Pinpoint the cell where the given text exists, returning its [x, y] midpoint coordinate. 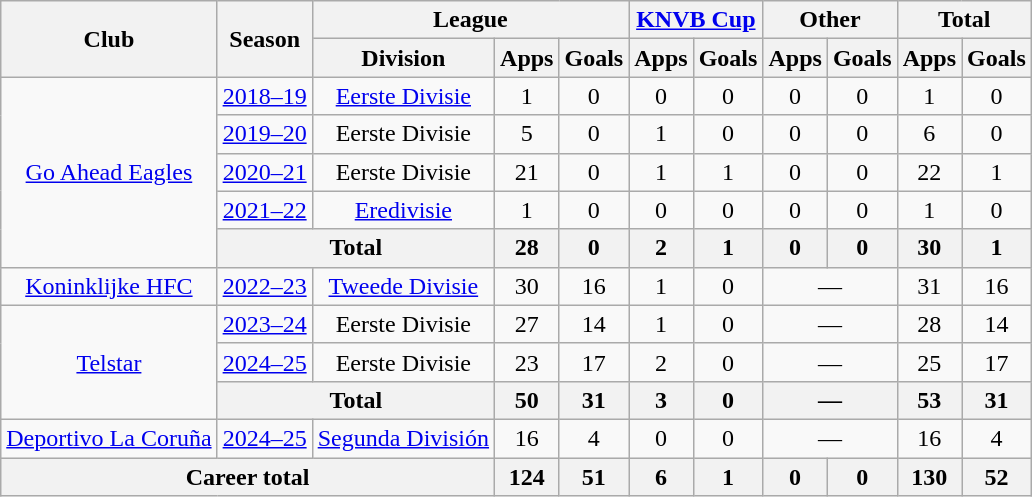
League [470, 20]
2023–24 [264, 324]
53 [929, 400]
Division [403, 58]
Club [109, 39]
2020–21 [264, 172]
50 [527, 400]
Career total [248, 477]
21 [527, 172]
Go Ahead Eagles [109, 172]
Other [830, 20]
130 [929, 477]
3 [661, 400]
51 [594, 477]
Eredivisie [403, 210]
52 [997, 477]
22 [929, 172]
27 [527, 324]
Season [264, 39]
Tweede Divisie [403, 286]
2019–20 [264, 134]
KNVB Cup [696, 20]
Segunda División [403, 438]
23 [527, 362]
25 [929, 362]
5 [527, 134]
Telstar [109, 362]
Koninklijke HFC [109, 286]
2022–23 [264, 286]
124 [527, 477]
2018–19 [264, 96]
Deportivo La Coruña [109, 438]
2021–22 [264, 210]
